Pinpoint the cell where the given text exists, returning its [x, y] midpoint coordinate. 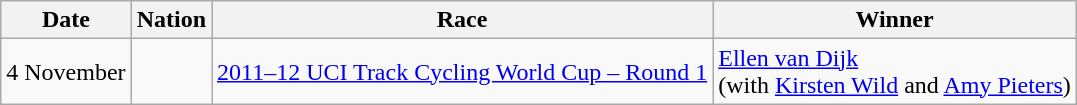
Winner [895, 20]
Nation [171, 20]
Race [462, 20]
2011–12 UCI Track Cycling World Cup – Round 1 [462, 72]
Ellen van Dijk(with Kirsten Wild and Amy Pieters) [895, 72]
Date [66, 20]
4 November [66, 72]
